Return [x, y] of the center of cell containing provided text 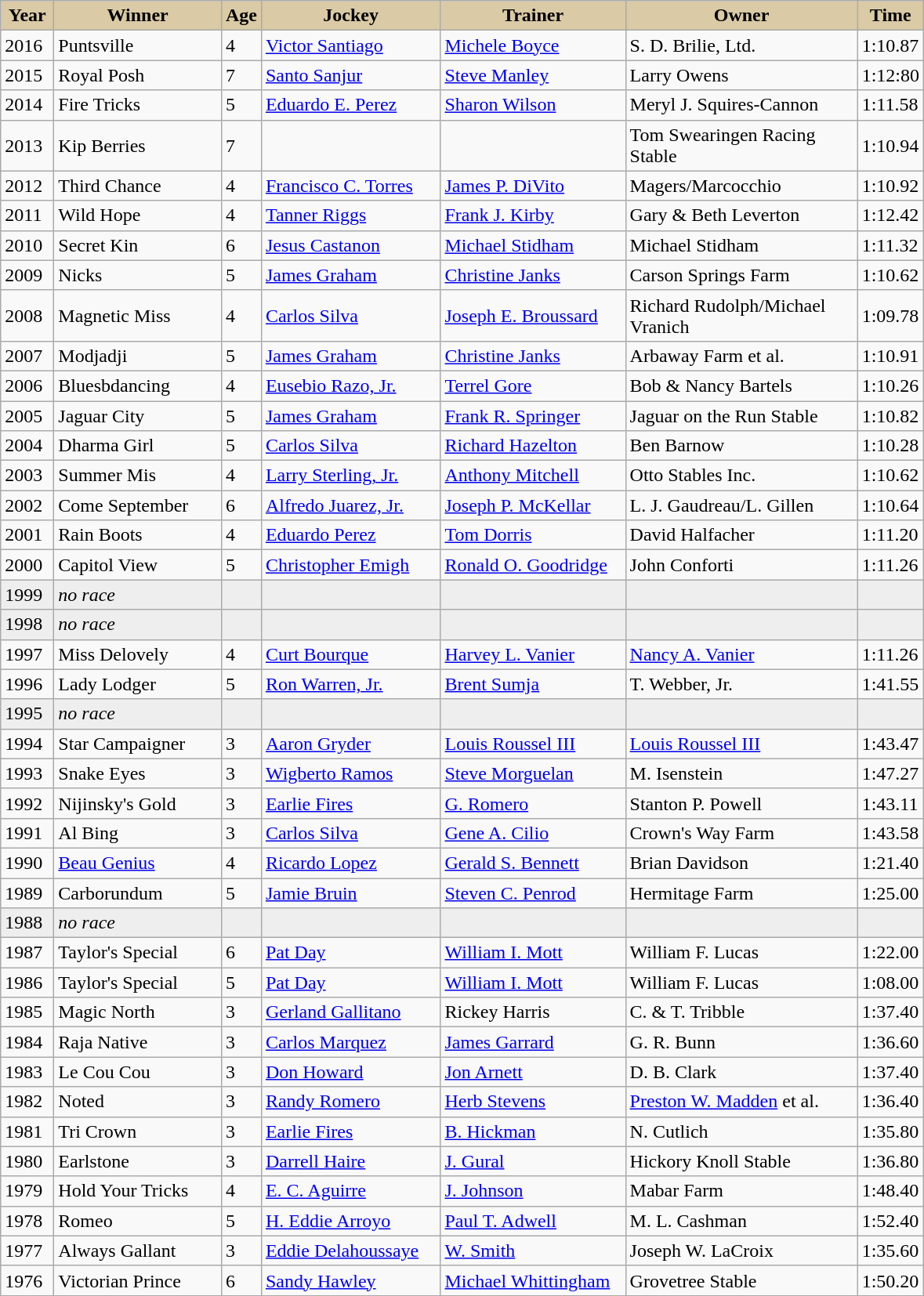
2016 [27, 45]
Gerald S. Bennett [533, 863]
1982 [27, 1102]
S. D. Brilie, Ltd. [741, 45]
2011 [27, 215]
Carborundum [138, 892]
Randy Romero [351, 1102]
Santo Sanjur [351, 75]
Wild Hope [138, 215]
Brian Davidson [741, 863]
Jaguar City [138, 416]
1:11.32 [890, 245]
2004 [27, 446]
2008 [27, 315]
Anthony Mitchell [533, 476]
J. Johnson [533, 1191]
2002 [27, 505]
D. B. Clark [741, 1072]
Ben Barnow [741, 446]
E. C. Aguirre [351, 1191]
1:36.40 [890, 1102]
Al Bing [138, 833]
N. Cutlich [741, 1131]
1:10.26 [890, 386]
Bob & Nancy Bartels [741, 386]
1:36.60 [890, 1042]
Darrell Haire [351, 1161]
2005 [27, 416]
Capitol View [138, 565]
1:10.28 [890, 446]
1:10.82 [890, 416]
1997 [27, 654]
C. & T. Tribble [741, 1012]
Victor Santiago [351, 45]
Jamie Bruin [351, 892]
1995 [27, 714]
Noted [138, 1102]
2001 [27, 535]
Snake Eyes [138, 773]
Joseph W. LaCroix [741, 1251]
1:35.60 [890, 1251]
Kip Berries [138, 146]
Ricardo Lopez [351, 863]
James Garrard [533, 1042]
Royal Posh [138, 75]
1:12:80 [890, 75]
1986 [27, 983]
Joseph E. Broussard [533, 315]
1:10.91 [890, 356]
Steve Manley [533, 75]
2000 [27, 565]
Gary & Beth Leverton [741, 215]
Curt Bourque [351, 654]
James P. DiVito [533, 186]
Nancy A. Vanier [741, 654]
Year [27, 16]
Lady Lodger [138, 684]
1:41.55 [890, 684]
Hickory Knoll Stable [741, 1161]
1977 [27, 1251]
2013 [27, 146]
Tri Crown [138, 1131]
1999 [27, 595]
Steve Morguelan [533, 773]
Time [890, 16]
Age [241, 16]
1:10.64 [890, 505]
Raja Native [138, 1042]
1981 [27, 1131]
M. Isenstein [741, 773]
2003 [27, 476]
1976 [27, 1280]
Meryl J. Squires-Cannon [741, 105]
1:10.87 [890, 45]
Richard Rudolph/Michael Vranich [741, 315]
Steven C. Penrod [533, 892]
Trainer [533, 16]
Jockey [351, 16]
1994 [27, 744]
Magic North [138, 1012]
Ron Warren, Jr. [351, 684]
Paul T. Adwell [533, 1221]
Alfredo Juarez, Jr. [351, 505]
T. Webber, Jr. [741, 684]
1978 [27, 1221]
Jon Arnett [533, 1072]
Hold Your Tricks [138, 1191]
1:43.11 [890, 803]
1:52.40 [890, 1221]
Hermitage Farm [741, 892]
Larry Owens [741, 75]
Le Cou Cou [138, 1072]
L. J. Gaudreau/L. Gillen [741, 505]
Don Howard [351, 1072]
Star Campaigner [138, 744]
Carson Springs Farm [741, 275]
Nicks [138, 275]
1:47.27 [890, 773]
Stanton P. Powell [741, 803]
Owner [741, 16]
Earlstone [138, 1161]
Come September [138, 505]
Tanner Riggs [351, 215]
1:48.40 [890, 1191]
Wigberto Ramos [351, 773]
1:36.80 [890, 1161]
Terrel Gore [533, 386]
2009 [27, 275]
1:21.40 [890, 863]
Larry Sterling, Jr. [351, 476]
Eusebio Razo, Jr. [351, 386]
Winner [138, 16]
1979 [27, 1191]
M. L. Cashman [741, 1221]
Bluesbdancing [138, 386]
Frank R. Springer [533, 416]
1987 [27, 953]
Otto Stables Inc. [741, 476]
Eduardo Perez [351, 535]
Carlos Marquez [351, 1042]
2007 [27, 356]
Harvey L. Vanier [533, 654]
Brent Sumja [533, 684]
1:35.80 [890, 1131]
Victorian Prince [138, 1280]
1:10.94 [890, 146]
Joseph P. McKellar [533, 505]
Eduardo E. Perez [351, 105]
1:43.58 [890, 833]
1:12.42 [890, 215]
Mabar Farm [741, 1191]
Sandy Hawley [351, 1280]
Michael Whittingham [533, 1280]
Francisco C. Torres [351, 186]
Aaron Gryder [351, 744]
1988 [27, 923]
Puntsville [138, 45]
1996 [27, 684]
1:11.58 [890, 105]
J. Gural [533, 1161]
G. Romero [533, 803]
Dharma Girl [138, 446]
Preston W. Madden et al. [741, 1102]
David Halfacher [741, 535]
Nijinsky's Gold [138, 803]
Fire Tricks [138, 105]
Ronald O. Goodridge [533, 565]
Jaguar on the Run Stable [741, 416]
2012 [27, 186]
Summer Mis [138, 476]
Magers/Marcocchio [741, 186]
Always Gallant [138, 1251]
Richard Hazelton [533, 446]
1:43.47 [890, 744]
Herb Stevens [533, 1102]
Frank J. Kirby [533, 215]
1989 [27, 892]
Sharon Wilson [533, 105]
2010 [27, 245]
Magnetic Miss [138, 315]
Christopher Emigh [351, 565]
1998 [27, 624]
Jesus Castanon [351, 245]
Romeo [138, 1221]
Third Chance [138, 186]
1:09.78 [890, 315]
W. Smith [533, 1251]
B. Hickman [533, 1131]
H. Eddie Arroyo [351, 1221]
1983 [27, 1072]
1985 [27, 1012]
1:11.20 [890, 535]
1:25.00 [890, 892]
Crown's Way Farm [741, 833]
1980 [27, 1161]
1:22.00 [890, 953]
1990 [27, 863]
Miss Delovely [138, 654]
Arbaway Farm et al. [741, 356]
1:10.92 [890, 186]
1:08.00 [890, 983]
Gerland Gallitano [351, 1012]
2015 [27, 75]
G. R. Bunn [741, 1042]
1:50.20 [890, 1280]
Tom Swearingen Racing Stable [741, 146]
Secret Kin [138, 245]
Michele Boyce [533, 45]
Beau Genius [138, 863]
1992 [27, 803]
1984 [27, 1042]
1993 [27, 773]
John Conforti [741, 565]
Grovetree Stable [741, 1280]
Gene A. Cilio [533, 833]
2014 [27, 105]
Rain Boots [138, 535]
Eddie Delahoussaye [351, 1251]
Modjadji [138, 356]
1991 [27, 833]
Rickey Harris [533, 1012]
Tom Dorris [533, 535]
2006 [27, 386]
